Extract the [x, y] coordinate from the center of the cell holding the provided text.  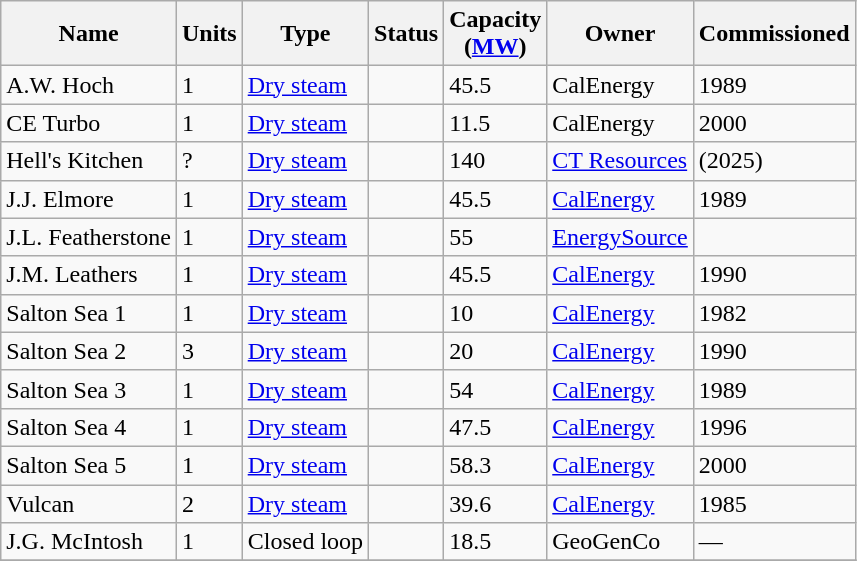
Type [305, 34]
2 [209, 503]
? [209, 161]
58.3 [496, 465]
18.5 [496, 542]
20 [496, 351]
Status [406, 34]
— [774, 542]
J.M. Leathers [89, 275]
J.J. Elmore [89, 199]
Salton Sea 2 [89, 351]
Vulcan [89, 503]
11.5 [496, 123]
EnergySource [620, 237]
(2025) [774, 161]
39.6 [496, 503]
J.L. Featherstone [89, 237]
Commissioned [774, 34]
47.5 [496, 427]
Salton Sea 4 [89, 427]
Salton Sea 5 [89, 465]
10 [496, 313]
54 [496, 389]
Units [209, 34]
55 [496, 237]
GeoGenCo [620, 542]
Salton Sea 3 [89, 389]
J.G. McIntosh [89, 542]
3 [209, 351]
A.W. Hoch [89, 85]
1985 [774, 503]
Capacity(MW) [496, 34]
Closed loop [305, 542]
Salton Sea 1 [89, 313]
Owner [620, 34]
CT Resources [620, 161]
1996 [774, 427]
140 [496, 161]
1982 [774, 313]
Name [89, 34]
CE Turbo [89, 123]
Hell's Kitchen [89, 161]
